Pinpoint the cell where the given text exists, returning its [x, y] midpoint coordinate. 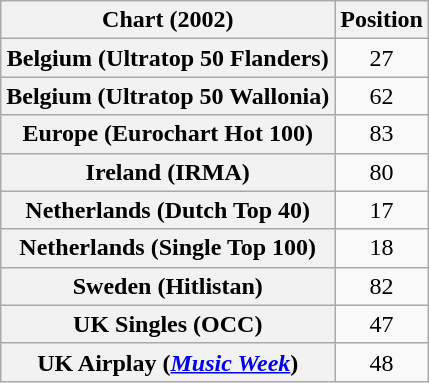
UK Singles (OCC) [168, 324]
17 [382, 210]
Position [382, 20]
48 [382, 362]
Sweden (Hitlistan) [168, 286]
Ireland (IRMA) [168, 172]
62 [382, 96]
18 [382, 248]
Netherlands (Single Top 100) [168, 248]
Belgium (Ultratop 50 Wallonia) [168, 96]
Belgium (Ultratop 50 Flanders) [168, 58]
Europe (Eurochart Hot 100) [168, 134]
Netherlands (Dutch Top 40) [168, 210]
UK Airplay (Music Week) [168, 362]
27 [382, 58]
83 [382, 134]
80 [382, 172]
Chart (2002) [168, 20]
47 [382, 324]
82 [382, 286]
